Capture the cell that displays the provided text and extract its (x, y) central coordinate. 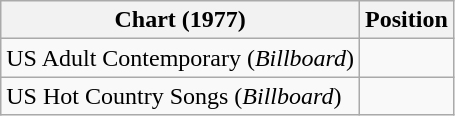
US Hot Country Songs (Billboard) (180, 96)
US Adult Contemporary (Billboard) (180, 58)
Chart (1977) (180, 20)
Position (407, 20)
